Scan for the cell matching the given text and deliver its [x, y] coordinate at center. 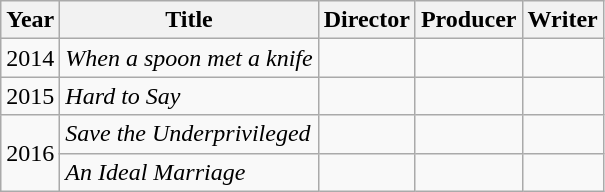
Title [189, 20]
Hard to Say [189, 96]
Year [30, 20]
Save the Underprivileged [189, 134]
Writer [562, 20]
An Ideal Marriage [189, 172]
When a spoon met a knife [189, 58]
Producer [468, 20]
2014 [30, 58]
2016 [30, 153]
2015 [30, 96]
Director [366, 20]
